Scan for the cell matching the given text and deliver its (X, Y) coordinate at center. 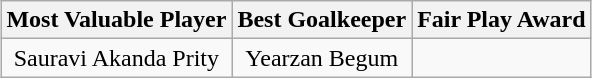
Fair Play Award (502, 20)
Best Goalkeeper (322, 20)
Yearzan Begum (322, 58)
Sauravi Akanda Prity (116, 58)
Most Valuable Player (116, 20)
